Capture the cell that displays the provided text and extract its (x, y) central coordinate. 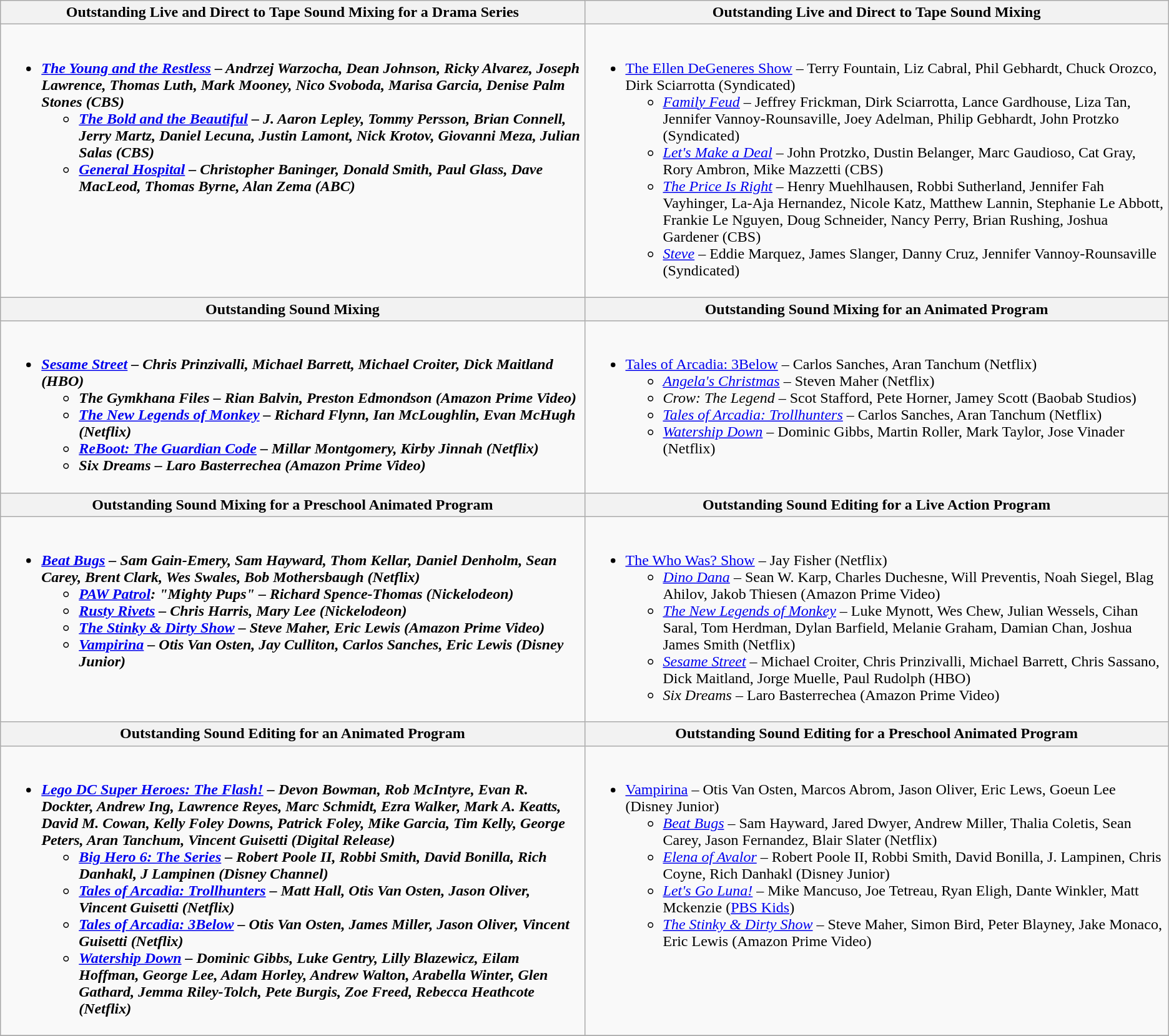
Outstanding Sound Mixing for an Animated Program (877, 309)
Outstanding Sound Editing for a Preschool Animated Program (877, 734)
Outstanding Live and Direct to Tape Sound Mixing (877, 12)
Outstanding Sound Mixing (292, 309)
Outstanding Sound Editing for an Animated Program (292, 734)
Outstanding Live and Direct to Tape Sound Mixing for a Drama Series (292, 12)
Outstanding Sound Editing for a Live Action Program (877, 505)
Outstanding Sound Mixing for a Preschool Animated Program (292, 505)
